Pinpoint the cell where the given text exists, returning its (X, Y) midpoint coordinate. 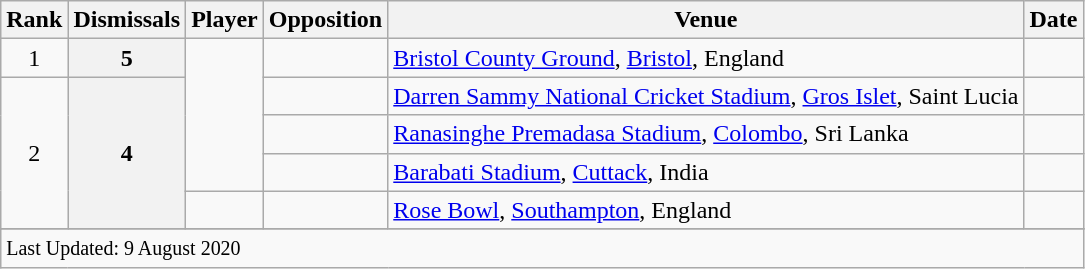
Bristol County Ground, Bristol, England (706, 58)
Date (1054, 20)
Dismissals (127, 20)
Ranasinghe Premadasa Stadium, Colombo, Sri Lanka (706, 134)
Barabati Stadium, Cuttack, India (706, 172)
Player (225, 20)
1 (34, 58)
Darren Sammy National Cricket Stadium, Gros Islet, Saint Lucia (706, 96)
4 (127, 153)
2 (34, 153)
Rank (34, 20)
Last Updated: 9 August 2020 (542, 248)
Opposition (325, 20)
5 (127, 58)
Rose Bowl, Southampton, England (706, 210)
Venue (706, 20)
